Find where the given text appears and provide that cell's center as [X, Y] coordinate. 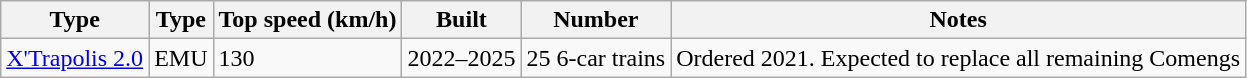
X'Trapolis 2.0 [75, 58]
EMU [181, 58]
Top speed (km/h) [308, 20]
Ordered 2021. Expected to replace all remaining Comengs [958, 58]
2022–2025 [462, 58]
Number [596, 20]
Built [462, 20]
25 6-car trains [596, 58]
Notes [958, 20]
130 [308, 58]
